Output the (X, Y) coordinate of the center of the cell containing the given text.  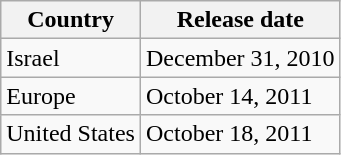
Release date (240, 20)
Israel (71, 58)
Country (71, 20)
Europe (71, 96)
United States (71, 134)
October 18, 2011 (240, 134)
October 14, 2011 (240, 96)
December 31, 2010 (240, 58)
